Pinpoint the cell where the given text exists, returning its [X, Y] midpoint coordinate. 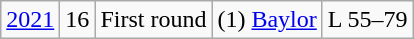
2021 [30, 20]
16 [78, 20]
L 55–79 [368, 20]
(1) Baylor [267, 20]
First round [154, 20]
